Provide the (x, y) coordinate of the cell's center where the given text is located.  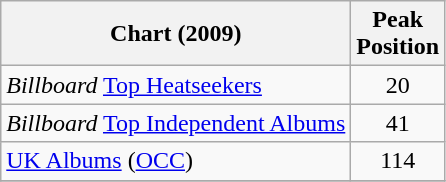
Billboard Top Independent Albums (176, 123)
20 (398, 85)
114 (398, 161)
PeakPosition (398, 34)
UK Albums (OCC) (176, 161)
41 (398, 123)
Billboard Top Heatseekers (176, 85)
Chart (2009) (176, 34)
